Identify which cell holds the provided text, then report its (x, y) central coordinate. 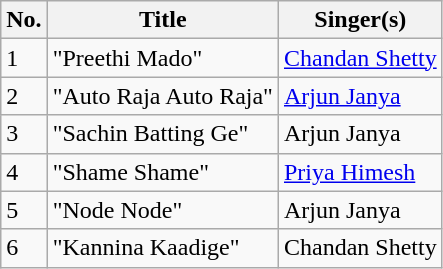
Singer(s) (360, 20)
"Node Node" (162, 210)
"Auto Raja Auto Raja" (162, 96)
Priya Himesh (360, 172)
5 (24, 210)
"Preethi Mado" (162, 58)
3 (24, 134)
"Shame Shame" (162, 172)
"Kannina Kaadige" (162, 248)
4 (24, 172)
No. (24, 20)
"Sachin Batting Ge" (162, 134)
6 (24, 248)
Title (162, 20)
2 (24, 96)
1 (24, 58)
